Scan for the cell matching the given text and deliver its [X, Y] coordinate at center. 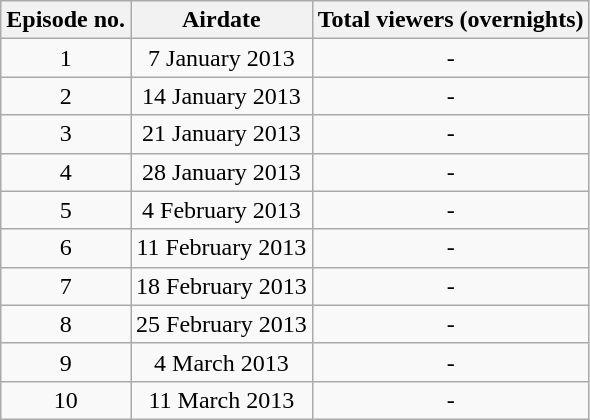
2 [66, 96]
7 January 2013 [222, 58]
11 February 2013 [222, 248]
4 February 2013 [222, 210]
Airdate [222, 20]
1 [66, 58]
5 [66, 210]
28 January 2013 [222, 172]
Episode no. [66, 20]
11 March 2013 [222, 400]
4 March 2013 [222, 362]
Total viewers (overnights) [450, 20]
6 [66, 248]
10 [66, 400]
7 [66, 286]
9 [66, 362]
25 February 2013 [222, 324]
3 [66, 134]
18 February 2013 [222, 286]
14 January 2013 [222, 96]
8 [66, 324]
21 January 2013 [222, 134]
4 [66, 172]
